Locate the cell with the specified text and output its [X, Y] center coordinate. 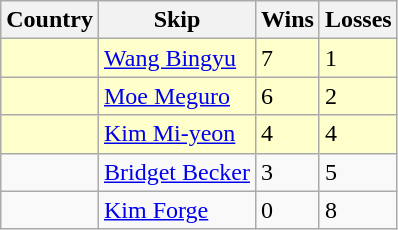
Skip [176, 20]
8 [358, 210]
7 [287, 58]
Country [50, 20]
Wang Bingyu [176, 58]
Moe Meguro [176, 96]
Bridget Becker [176, 172]
0 [287, 210]
1 [358, 58]
Kim Mi-yeon [176, 134]
5 [358, 172]
2 [358, 96]
Losses [358, 20]
3 [287, 172]
Kim Forge [176, 210]
Wins [287, 20]
6 [287, 96]
